From the cell containing the given text, extract its center point as (x, y) coordinate. 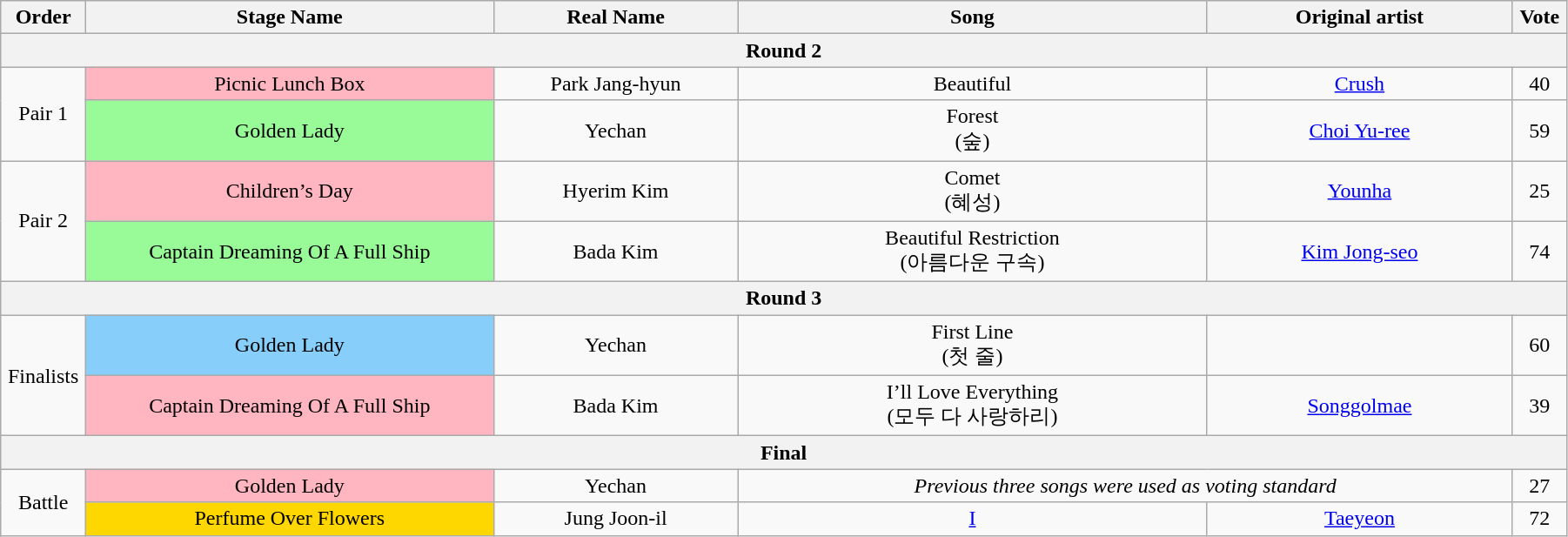
Stage Name (290, 17)
Kim Jong-seo (1359, 252)
Order (44, 17)
Choi Yu-ree (1359, 131)
59 (1539, 131)
Younha (1359, 191)
74 (1539, 252)
Hyerim Kim (616, 191)
First Line(첫 줄) (973, 346)
Pair 2 (44, 221)
Round 2 (784, 50)
Jung Joon-il (616, 519)
Taeyeon (1359, 519)
Perfume Over Flowers (290, 519)
60 (1539, 346)
40 (1539, 84)
27 (1539, 486)
Real Name (616, 17)
Finalists (44, 376)
Park Jang-hyun (616, 84)
Children’s Day (290, 191)
Previous three songs were used as voting standard (1125, 486)
25 (1539, 191)
Final (784, 453)
39 (1539, 406)
Songgolmae (1359, 406)
Forest(숲) (973, 131)
72 (1539, 519)
Pair 1 (44, 114)
Battle (44, 502)
Song (973, 17)
Beautiful Restriction(아름다운 구속) (973, 252)
I (973, 519)
Vote (1539, 17)
I’ll Love Everything(모두 다 사랑하리) (973, 406)
Original artist (1359, 17)
Picnic Lunch Box (290, 84)
Beautiful (973, 84)
Round 3 (784, 299)
Comet(혜성) (973, 191)
Crush (1359, 84)
